Locate the cell with the specified text and output its (X, Y) center coordinate. 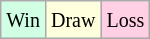
Loss (126, 20)
Win (24, 20)
Draw (72, 20)
